Find where the given text appears and provide that cell's center as [x, y] coordinate. 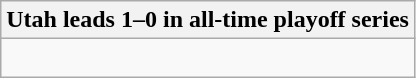
Utah leads 1–0 in all-time playoff series [208, 20]
